Extract the (X, Y) coordinate from the center of the cell holding the provided text.  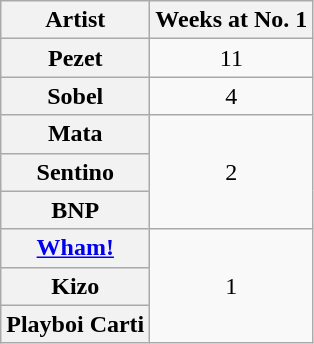
4 (232, 96)
Playboi Carti (76, 324)
Wham! (76, 248)
Pezet (76, 58)
11 (232, 58)
Weeks at No. 1 (232, 20)
Kizo (76, 286)
Sentino (76, 172)
Mata (76, 134)
Sobel (76, 96)
BNP (76, 210)
2 (232, 172)
Artist (76, 20)
1 (232, 286)
